Pinpoint the cell where the given text exists, returning its (x, y) midpoint coordinate. 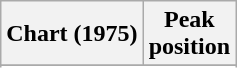
Chart (1975) (72, 34)
Peak position (189, 34)
